Return (x, y) of the center of cell containing provided text 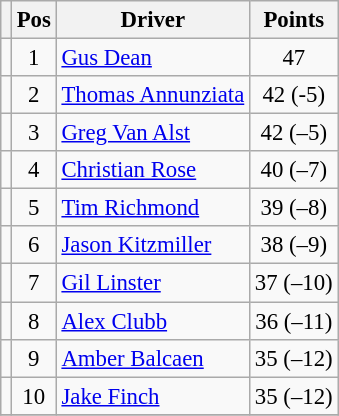
2 (34, 95)
39 (–8) (294, 208)
Thomas Annunziata (152, 95)
Greg Van Alst (152, 133)
Alex Clubb (152, 321)
42 (-5) (294, 95)
Pos (34, 20)
Driver (152, 20)
Jake Finch (152, 396)
1 (34, 58)
42 (–5) (294, 133)
Jason Kitzmiller (152, 245)
47 (294, 58)
Gus Dean (152, 58)
4 (34, 170)
37 (–10) (294, 283)
10 (34, 396)
38 (–9) (294, 245)
7 (34, 283)
40 (–7) (294, 170)
Tim Richmond (152, 208)
5 (34, 208)
Christian Rose (152, 170)
Amber Balcaen (152, 358)
Gil Linster (152, 283)
36 (–11) (294, 321)
3 (34, 133)
Points (294, 20)
9 (34, 358)
8 (34, 321)
6 (34, 245)
